Determine the [x, y] coordinate at the center of the cell enclosing the given text.  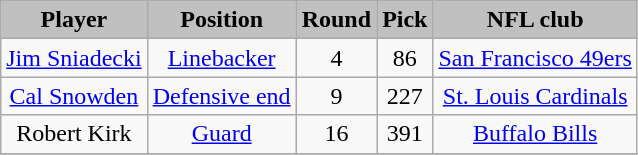
Player [74, 20]
Round [336, 20]
391 [405, 134]
Cal Snowden [74, 96]
9 [336, 96]
86 [405, 58]
227 [405, 96]
Jim Sniadecki [74, 58]
Position [222, 20]
Defensive end [222, 96]
Pick [405, 20]
Buffalo Bills [535, 134]
Linebacker [222, 58]
St. Louis Cardinals [535, 96]
San Francisco 49ers [535, 58]
Robert Kirk [74, 134]
NFL club [535, 20]
4 [336, 58]
Guard [222, 134]
16 [336, 134]
